Detect which cell encompasses the target text, then output its [x, y] center coordinate. 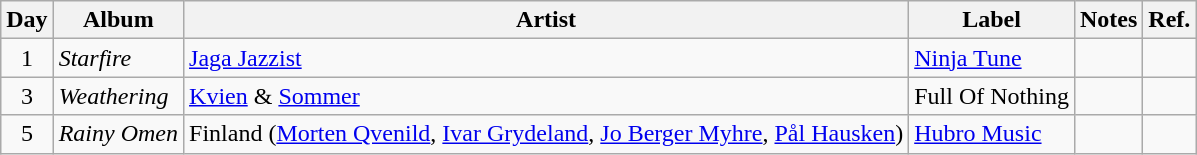
3 [27, 96]
Starfire [118, 58]
Jaga Jazzist [546, 58]
Ninja Tune [992, 58]
Day [27, 20]
Rainy Omen [118, 134]
Weathering [118, 96]
Artist [546, 20]
Ref. [1170, 20]
1 [27, 58]
Hubro Music [992, 134]
Album [118, 20]
Label [992, 20]
Notes [1108, 20]
5 [27, 134]
Finland (Morten Qvenild, Ivar Grydeland, Jo Berger Myhre, Pål Hausken) [546, 134]
Kvien & Sommer [546, 96]
Full Of Nothing [992, 96]
